Return [X, Y] of the center of cell containing provided text 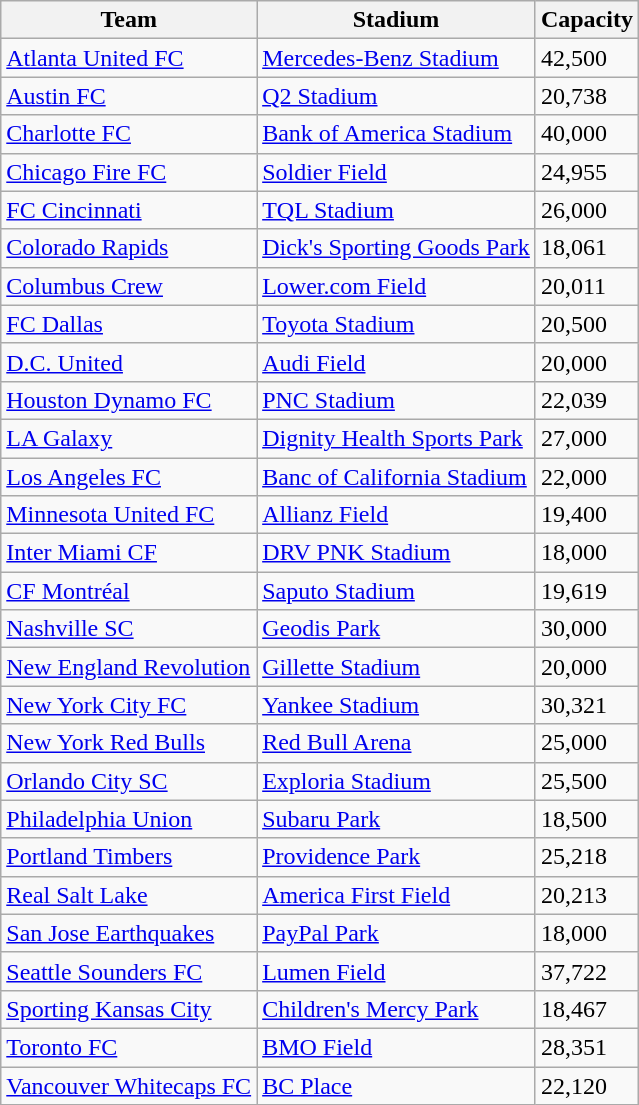
22,000 [586, 477]
Vancouver Whitecaps FC [129, 1085]
New England Revolution [129, 667]
37,722 [586, 971]
DRV PNK Stadium [396, 553]
20,500 [586, 324]
30,321 [586, 705]
PNC Stadium [396, 400]
Toronto FC [129, 1047]
25,500 [586, 781]
PayPal Park [396, 933]
Team [129, 20]
Lumen Field [396, 971]
LA Galaxy [129, 438]
20,738 [586, 96]
CF Montréal [129, 591]
28,351 [586, 1047]
24,955 [586, 172]
25,000 [586, 743]
Inter Miami CF [129, 553]
20,011 [586, 286]
Columbus Crew [129, 286]
Austin FC [129, 96]
BC Place [396, 1085]
America First Field [396, 895]
19,619 [586, 591]
Q2 Stadium [396, 96]
Sporting Kansas City [129, 1009]
25,218 [586, 857]
Banc of California Stadium [396, 477]
Bank of America Stadium [396, 134]
FC Cincinnati [129, 210]
Nashville SC [129, 629]
Philadelphia Union [129, 819]
Exploria Stadium [396, 781]
Charlotte FC [129, 134]
Mercedes-Benz Stadium [396, 58]
30,000 [586, 629]
Saputo Stadium [396, 591]
Gillette Stadium [396, 667]
Minnesota United FC [129, 515]
Toyota Stadium [396, 324]
Houston Dynamo FC [129, 400]
Allianz Field [396, 515]
Yankee Stadium [396, 705]
18,061 [586, 248]
Subaru Park [396, 819]
26,000 [586, 210]
40,000 [586, 134]
Red Bull Arena [396, 743]
Dick's Sporting Goods Park [396, 248]
BMO Field [396, 1047]
Seattle Sounders FC [129, 971]
Dignity Health Sports Park [396, 438]
Portland Timbers [129, 857]
Soldier Field [396, 172]
TQL Stadium [396, 210]
Colorado Rapids [129, 248]
Lower.com Field [396, 286]
San Jose Earthquakes [129, 933]
New York Red Bulls [129, 743]
Geodis Park [396, 629]
22,039 [586, 400]
Children's Mercy Park [396, 1009]
42,500 [586, 58]
Audi Field [396, 362]
Los Angeles FC [129, 477]
New York City FC [129, 705]
20,213 [586, 895]
Providence Park [396, 857]
Capacity [586, 20]
27,000 [586, 438]
FC Dallas [129, 324]
22,120 [586, 1085]
Stadium [396, 20]
Atlanta United FC [129, 58]
19,400 [586, 515]
D.C. United [129, 362]
18,500 [586, 819]
Chicago Fire FC [129, 172]
18,467 [586, 1009]
Orlando City SC [129, 781]
Real Salt Lake [129, 895]
